Scan for the cell matching the given text and deliver its (X, Y) coordinate at center. 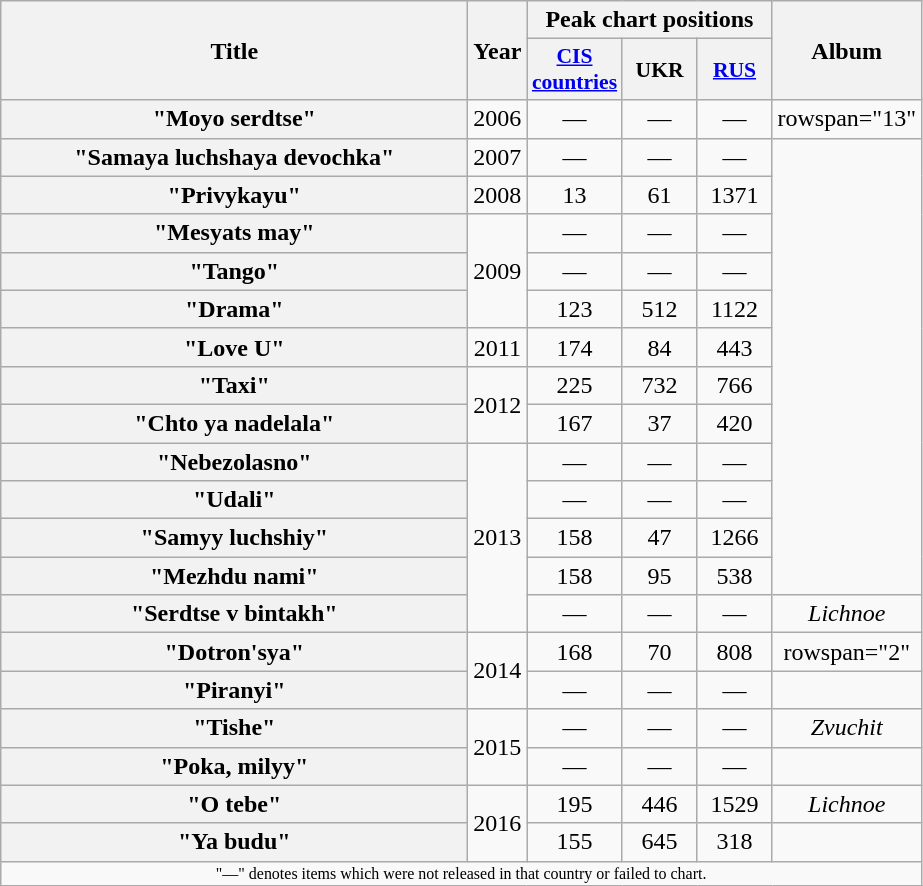
"Drama" (234, 309)
1529 (734, 804)
"Mesyats may" (234, 233)
47 (660, 538)
"Dotron'sya" (234, 652)
420 (734, 423)
84 (660, 347)
2016 (498, 823)
538 (734, 576)
123 (574, 309)
2015 (498, 747)
2006 (498, 119)
"Privykayu" (234, 195)
2008 (498, 195)
1371 (734, 195)
195 (574, 804)
645 (660, 842)
"—" denotes items which were not released in that country or failed to chart. (462, 873)
"Tango" (234, 271)
"Mezhdu nami" (234, 576)
443 (734, 347)
732 (660, 385)
167 (574, 423)
"Ya budu" (234, 842)
Peak chart positions (650, 20)
37 (660, 423)
168 (574, 652)
"Love U" (234, 347)
rowspan="2" (847, 652)
2012 (498, 404)
CIScountries (574, 70)
"Poka, milyy" (234, 766)
"Samaya luchshaya devochka" (234, 157)
"Moyo serdtse" (234, 119)
2011 (498, 347)
225 (574, 385)
Year (498, 50)
2009 (498, 271)
"Udali" (234, 500)
Zvuchit (847, 728)
UKR (660, 70)
61 (660, 195)
13 (574, 195)
"Taxi" (234, 385)
808 (734, 652)
RUS (734, 70)
"Tishe" (234, 728)
766 (734, 385)
"Chto ya nadelala" (234, 423)
512 (660, 309)
"Serdtse v bintakh" (234, 614)
70 (660, 652)
446 (660, 804)
"Samyy luchshiy" (234, 538)
Title (234, 50)
318 (734, 842)
"Piranyi" (234, 690)
2013 (498, 537)
"O tebe" (234, 804)
rowspan="13" (847, 119)
155 (574, 842)
"Nebezolasno" (234, 461)
2007 (498, 157)
1122 (734, 309)
1266 (734, 538)
95 (660, 576)
2014 (498, 671)
174 (574, 347)
Album (847, 50)
